Output the (x, y) coordinate of the center of the cell containing the given text.  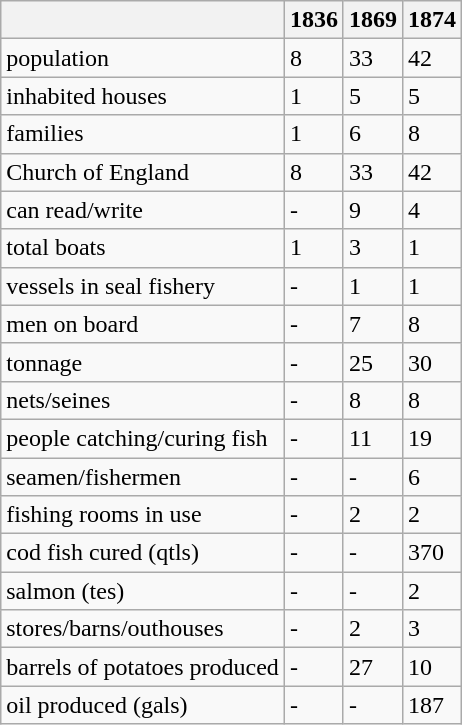
seamen/fishermen (143, 477)
stores/barns/outhouses (143, 629)
25 (372, 362)
population (143, 58)
1869 (372, 20)
10 (432, 667)
19 (432, 438)
inhabited houses (143, 96)
oil produced (gals) (143, 705)
tonnage (143, 362)
9 (372, 210)
187 (432, 705)
families (143, 134)
fishing rooms in use (143, 515)
salmon (tes) (143, 591)
1874 (432, 20)
1836 (314, 20)
men on board (143, 324)
4 (432, 210)
30 (432, 362)
can read/write (143, 210)
Church of England (143, 172)
total boats (143, 248)
people catching/curing fish (143, 438)
barrels of potatoes produced (143, 667)
370 (432, 553)
nets/seines (143, 400)
27 (372, 667)
vessels in seal fishery (143, 286)
7 (372, 324)
cod fish cured (qtls) (143, 553)
11 (372, 438)
